Capture the cell that displays the provided text and extract its [X, Y] central coordinate. 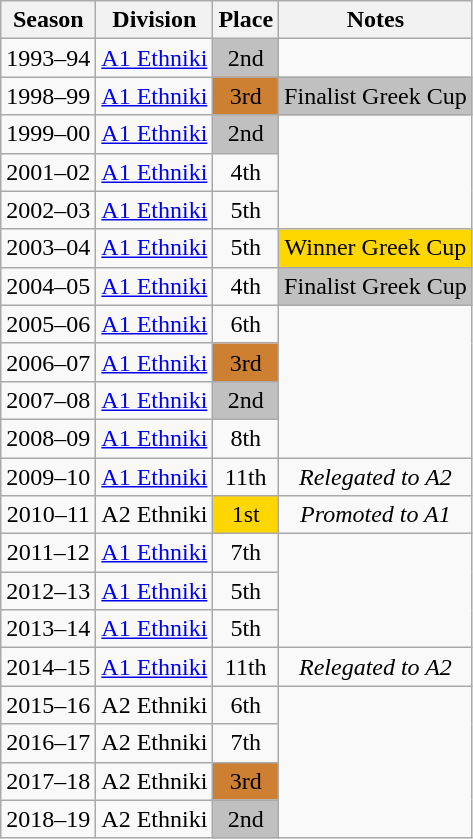
2007–08 [48, 400]
8th [246, 438]
2004–05 [48, 286]
2006–07 [48, 362]
2001–02 [48, 172]
2011–12 [48, 553]
2005–06 [48, 324]
2016–17 [48, 743]
2013–14 [48, 629]
Notes [376, 20]
2018–19 [48, 819]
2002–03 [48, 210]
2014–15 [48, 667]
1st [246, 515]
2003–04 [48, 248]
Promoted to A1 [376, 515]
2017–18 [48, 781]
1999–00 [48, 134]
1993–94 [48, 58]
Winner Greek Cup [376, 248]
Season [48, 20]
1998–99 [48, 96]
2010–11 [48, 515]
2012–13 [48, 591]
2008–09 [48, 438]
2015–16 [48, 705]
2009–10 [48, 477]
Division [154, 20]
Place [246, 20]
